Pinpoint the cell where the given text exists, returning its [X, Y] midpoint coordinate. 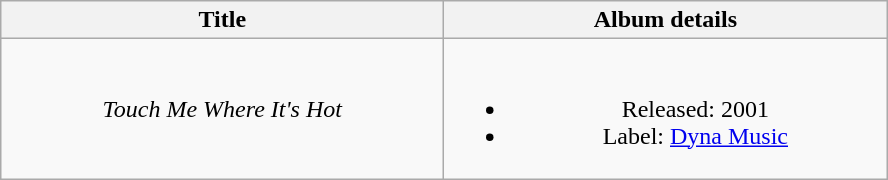
Title [222, 20]
Album details [666, 20]
Released: 2001Label: Dyna Music [666, 109]
Touch Me Where It's Hot [222, 109]
